Scan for the cell matching the given text and deliver its [x, y] coordinate at center. 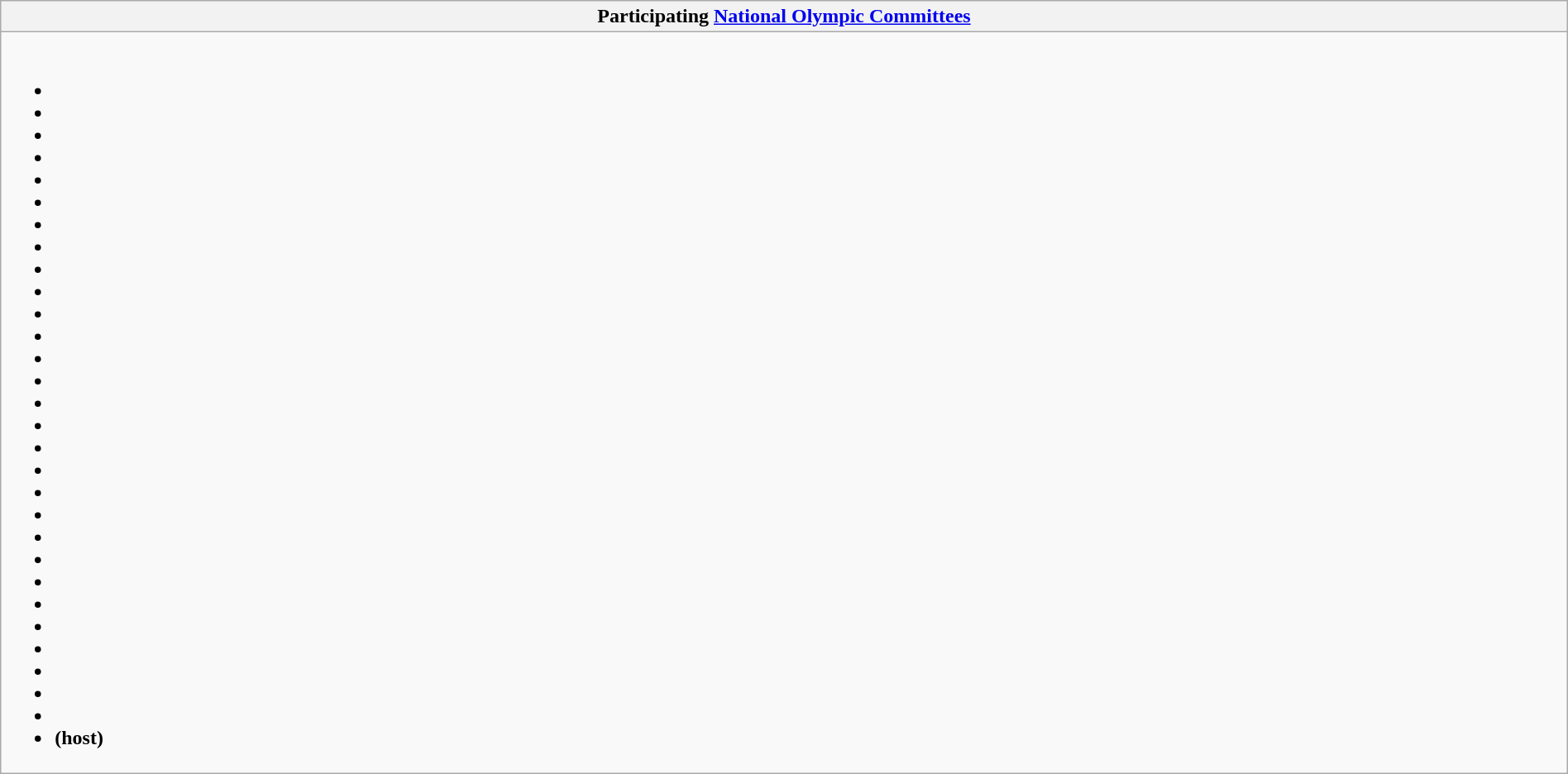
Participating National Olympic Committees [784, 17]
(host) [784, 403]
